For the text-containing cell, return its midpoint in (X, Y) coordinate format. 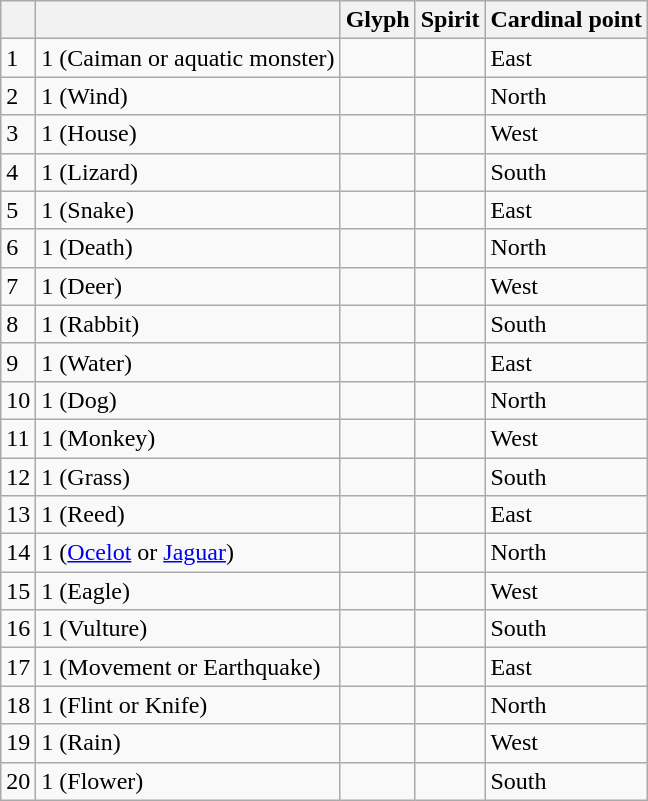
8 (18, 324)
6 (18, 248)
16 (18, 629)
1 (Rain) (188, 743)
20 (18, 781)
12 (18, 477)
19 (18, 743)
1 (Eagle) (188, 591)
1 (Grass) (188, 477)
Glyph (378, 20)
1 (Ocelot or Jaguar) (188, 553)
4 (18, 172)
1 (Wind) (188, 96)
1 (Movement or Earthquake) (188, 667)
11 (18, 438)
3 (18, 134)
Cardinal point (566, 20)
1 (Lizard) (188, 172)
9 (18, 362)
13 (18, 515)
5 (18, 210)
18 (18, 705)
15 (18, 591)
17 (18, 667)
1 (Caiman or aquatic monster) (188, 58)
1 (Water) (188, 362)
Spirit (450, 20)
1 (Deer) (188, 286)
1 (Dog) (188, 400)
1 (Flower) (188, 781)
1 (18, 58)
1 (Reed) (188, 515)
2 (18, 96)
1 (Death) (188, 248)
1 (Flint or Knife) (188, 705)
1 (House) (188, 134)
1 (Monkey) (188, 438)
1 (Rabbit) (188, 324)
14 (18, 553)
10 (18, 400)
1 (Vulture) (188, 629)
7 (18, 286)
1 (Snake) (188, 210)
